Identify which cell holds the provided text, then report its (x, y) central coordinate. 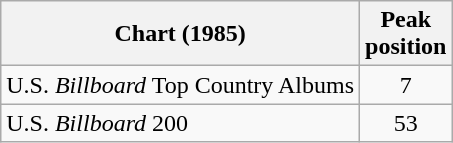
7 (406, 85)
U.S. Billboard Top Country Albums (180, 85)
53 (406, 123)
Peakposition (406, 34)
U.S. Billboard 200 (180, 123)
Chart (1985) (180, 34)
